Determine the [x, y] coordinate at the center of the cell enclosing the given text.  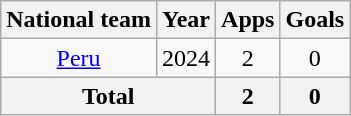
Year [186, 20]
Peru [79, 58]
Total [108, 96]
Apps [248, 20]
National team [79, 20]
Goals [315, 20]
2024 [186, 58]
